From the cell containing the given text, extract its center point as [x, y] coordinate. 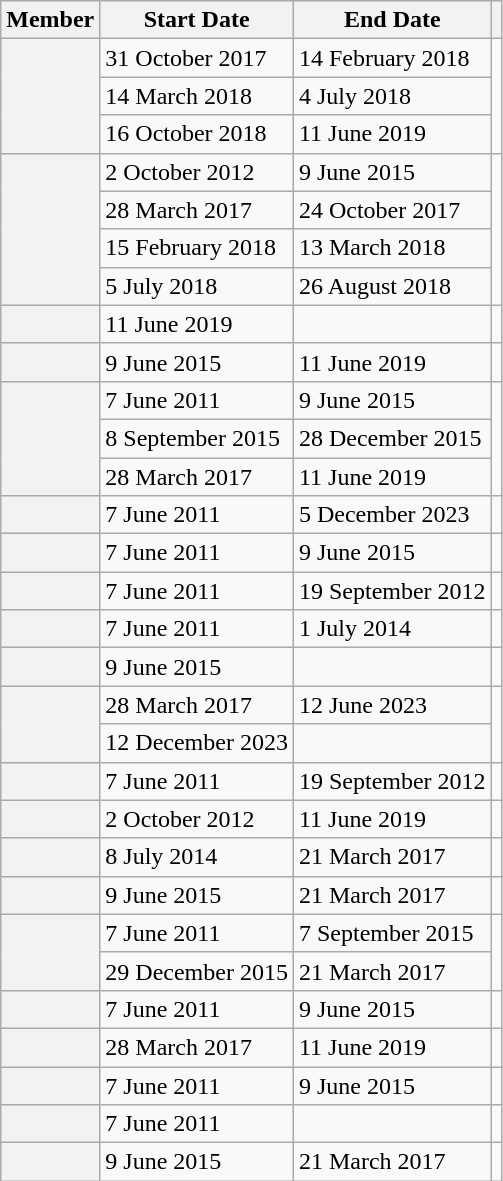
16 October 2018 [197, 134]
End Date [392, 20]
24 October 2017 [392, 210]
29 December 2015 [197, 971]
14 February 2018 [392, 58]
7 September 2015 [392, 933]
14 March 2018 [197, 96]
12 December 2023 [197, 743]
4 July 2018 [392, 96]
26 August 2018 [392, 286]
8 July 2014 [197, 857]
15 February 2018 [197, 248]
1 July 2014 [392, 629]
Start Date [197, 20]
Member [50, 20]
31 October 2017 [197, 58]
5 December 2023 [392, 515]
5 July 2018 [197, 286]
12 June 2023 [392, 705]
28 December 2015 [392, 438]
13 March 2018 [392, 248]
8 September 2015 [197, 438]
